Return [X, Y] of the center of cell containing provided text 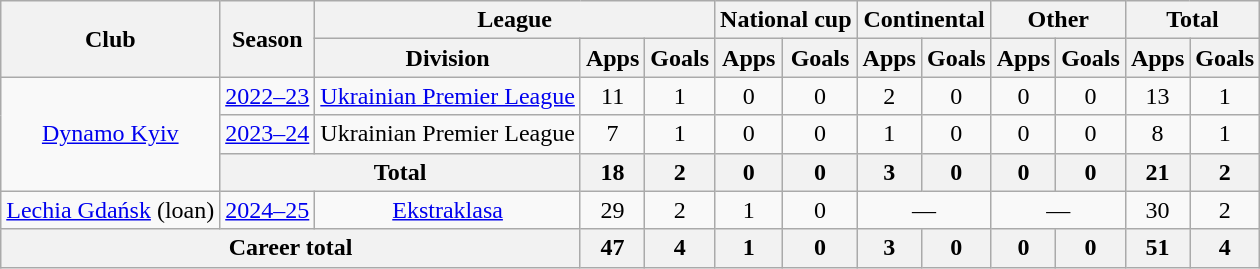
Ekstraklasa [448, 210]
Lechia Gdańsk (loan) [110, 210]
Dynamo Kyiv [110, 134]
18 [612, 172]
47 [612, 248]
51 [1157, 248]
2023–24 [268, 134]
Other [1058, 20]
11 [612, 96]
League [515, 20]
21 [1157, 172]
29 [612, 210]
30 [1157, 210]
Division [448, 58]
National cup [786, 20]
2024–25 [268, 210]
7 [612, 134]
8 [1157, 134]
Club [110, 39]
13 [1157, 96]
Season [268, 39]
Career total [291, 248]
2022–23 [268, 96]
Continental [924, 20]
